Extract the (X, Y) coordinate from the center of the cell holding the provided text.  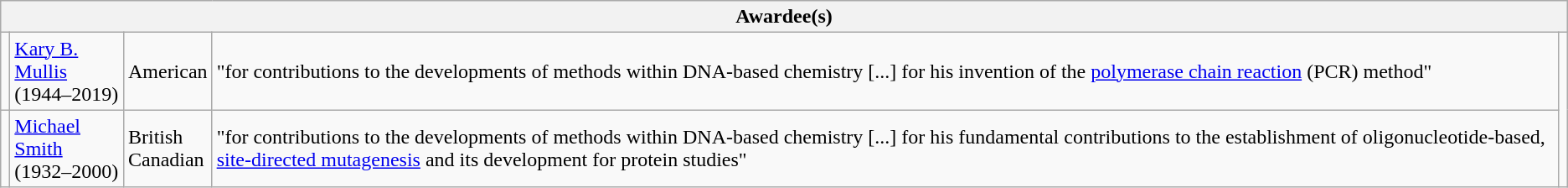
Kary B. Mullis(1944–2019) (67, 71)
British Canadian (168, 149)
"for contributions to the developments of methods within DNA-based chemistry [...] for his invention of the polymerase chain reaction (PCR) method" (885, 71)
Michael Smith(1932–2000) (67, 149)
American (168, 71)
Awardee(s) (784, 17)
